For the text-containing cell, return its midpoint in (x, y) coordinate format. 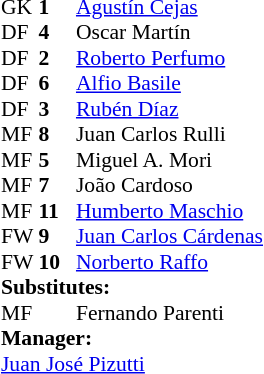
Humberto Maschio (170, 211)
Alfio Basile (170, 83)
Substitutes: (132, 287)
Juan Carlos Cárdenas (170, 237)
3 (57, 109)
8 (57, 135)
Norberto Raffo (170, 262)
2 (57, 58)
6 (57, 83)
Fernando Parenti (170, 313)
5 (57, 160)
João Cardoso (170, 185)
7 (57, 185)
Miguel A. Mori (170, 160)
Manager: (132, 339)
Rubén Díaz (170, 109)
11 (57, 211)
Juan Carlos Rulli (170, 135)
9 (57, 237)
Oscar Martín (170, 33)
10 (57, 262)
4 (57, 33)
Roberto Perfumo (170, 58)
